For the text-containing cell, return its midpoint in [X, Y] coordinate format. 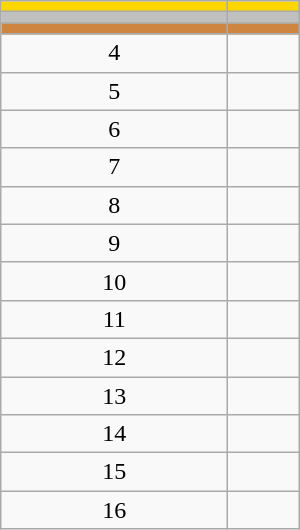
8 [114, 205]
13 [114, 395]
12 [114, 357]
9 [114, 243]
14 [114, 434]
15 [114, 472]
16 [114, 510]
5 [114, 91]
7 [114, 167]
10 [114, 281]
4 [114, 53]
11 [114, 319]
6 [114, 129]
